Capture the cell that displays the provided text and extract its (x, y) central coordinate. 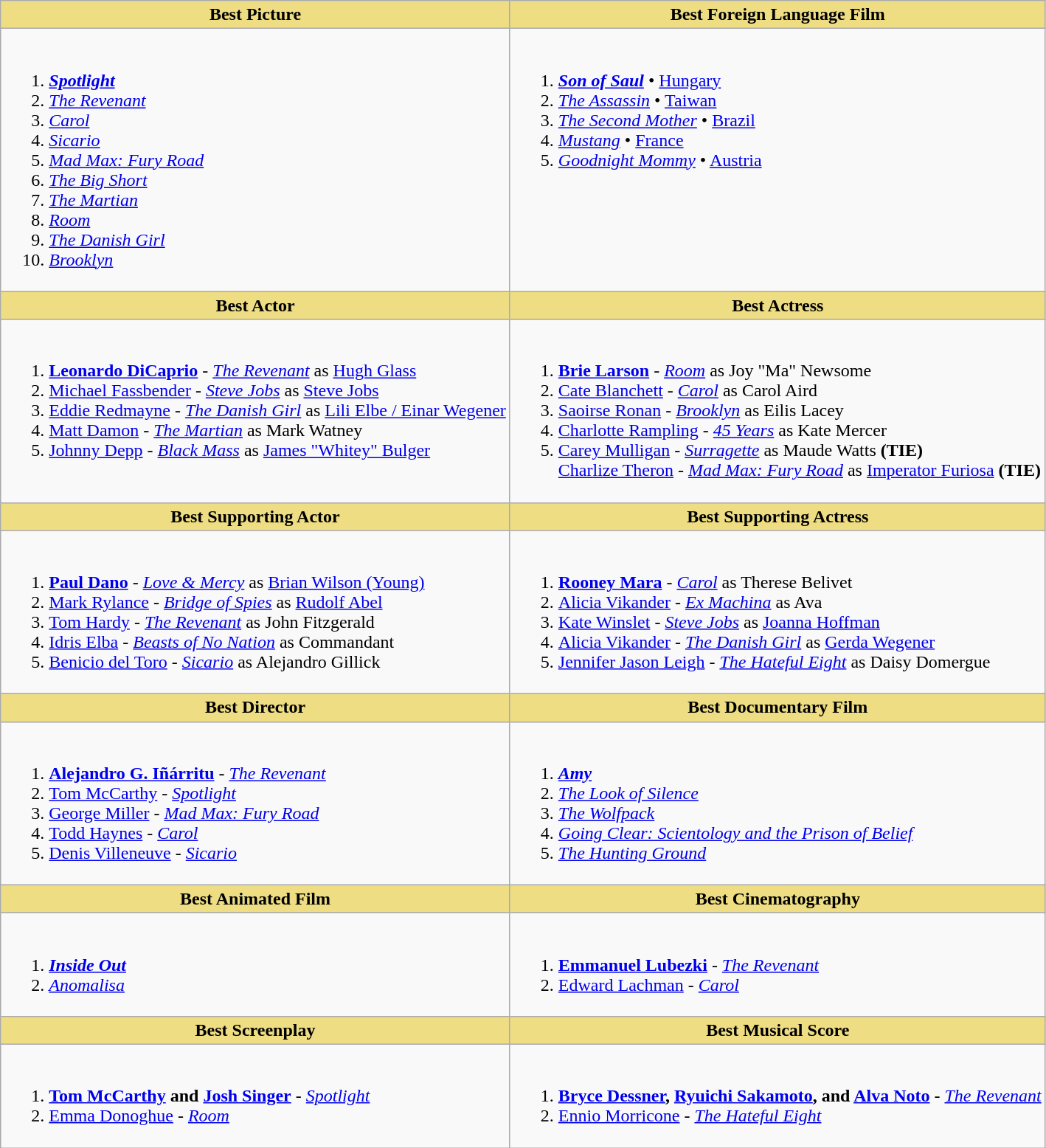
Bryce Dessner, Ryuichi Sakamoto, and Alva Noto - The RevenantEnnio Morricone - The Hateful Eight (777, 1096)
Son of Saul • HungaryThe Assassin • TaiwanThe Second Mother • BrazilMustang • FranceGoodnight Mommy • Austria (777, 160)
Alejandro G. Iñárritu - The RevenantTom McCarthy - SpotlightGeorge Miller - Mad Max: Fury RoadTodd Haynes - CarolDenis Villeneuve - Sicario (255, 803)
Best Musical Score (777, 1030)
Best Cinematography (777, 899)
Best Supporting Actress (777, 516)
Best Actress (777, 305)
Best Picture (255, 15)
Best Documentary Film (777, 708)
Emmanuel Lubezki - The RevenantEdward Lachman - Carol (777, 964)
Best Actor (255, 305)
SpotlightThe Revenant CarolSicarioMad Max: Fury RoadThe Big ShortThe MartianRoomThe Danish GirlBrooklyn (255, 160)
Inside OutAnomalisa (255, 964)
Tom McCarthy and Josh Singer - SpotlightEmma Donoghue - Room (255, 1096)
Best Foreign Language Film (777, 15)
Best Animated Film (255, 899)
Best Screenplay (255, 1030)
AmyThe Look of SilenceThe WolfpackGoing Clear: Scientology and the Prison of BeliefThe Hunting Ground (777, 803)
Best Director (255, 708)
Best Supporting Actor (255, 516)
